Output the (x, y) coordinate of the center of the cell containing the given text.  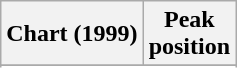
Chart (1999) (72, 34)
Peakposition (189, 34)
